Locate the cell with the specified text and output its [x, y] center coordinate. 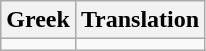
Translation [140, 20]
Greek [38, 20]
